Locate the cell with the specified text and output its (X, Y) center coordinate. 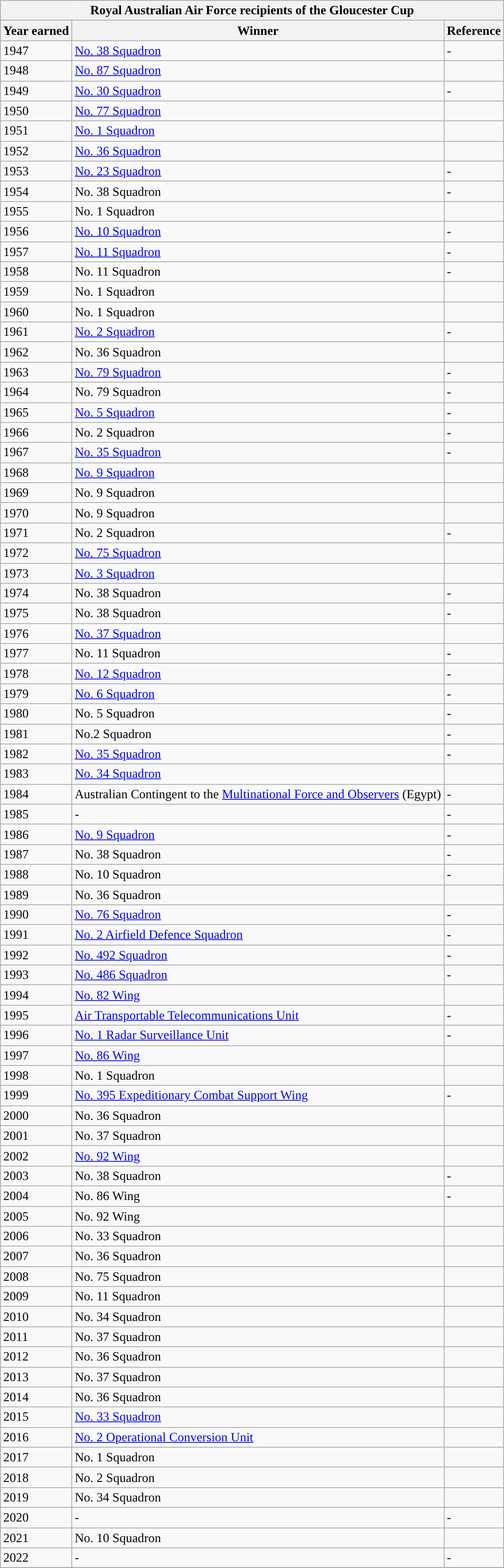
1984 (36, 794)
Royal Australian Air Force recipients of the Gloucester Cup (253, 11)
2007 (36, 1257)
2000 (36, 1116)
2008 (36, 1277)
2003 (36, 1176)
Australian Contingent to the Multinational Force and Observers (Egypt) (258, 794)
1967 (36, 452)
2006 (36, 1236)
2021 (36, 1538)
2002 (36, 1156)
2020 (36, 1517)
1964 (36, 392)
1965 (36, 412)
1960 (36, 312)
2012 (36, 1357)
2017 (36, 1457)
No. 486 Squadron (258, 975)
1996 (36, 1035)
No. 77 Squadron (258, 111)
Year earned (36, 31)
2016 (36, 1437)
1989 (36, 895)
1957 (36, 252)
1999 (36, 1095)
2010 (36, 1317)
1988 (36, 874)
No. 2 Airfield Defence Squadron (258, 935)
Air Transportable Telecommunications Unit (258, 1015)
1974 (36, 593)
2022 (36, 1558)
1951 (36, 131)
1976 (36, 634)
1959 (36, 292)
1975 (36, 613)
1983 (36, 774)
1992 (36, 955)
No. 87 Squadron (258, 71)
1950 (36, 111)
2001 (36, 1136)
No. 76 Squadron (258, 915)
1956 (36, 231)
1993 (36, 975)
1968 (36, 473)
2004 (36, 1196)
No.2 Squadron (258, 734)
No. 395 Expeditionary Combat Support Wing (258, 1095)
1991 (36, 935)
Winner (258, 31)
1978 (36, 674)
No. 23 Squadron (258, 171)
1948 (36, 71)
1979 (36, 694)
1969 (36, 493)
1986 (36, 834)
1958 (36, 272)
1982 (36, 754)
2019 (36, 1497)
1963 (36, 372)
1973 (36, 573)
1981 (36, 734)
No. 12 Squadron (258, 674)
1954 (36, 191)
1966 (36, 432)
2005 (36, 1216)
1987 (36, 854)
1947 (36, 51)
2013 (36, 1377)
1970 (36, 513)
1952 (36, 151)
1972 (36, 553)
No. 492 Squadron (258, 955)
2011 (36, 1337)
No. 82 Wing (258, 995)
1997 (36, 1055)
1990 (36, 915)
No. 2 Operational Conversion Unit (258, 1437)
1995 (36, 1015)
1977 (36, 654)
No. 30 Squadron (258, 91)
1985 (36, 814)
1980 (36, 714)
No. 1 Radar Surveillance Unit (258, 1035)
1961 (36, 332)
2015 (36, 1417)
1962 (36, 352)
No. 6 Squadron (258, 694)
1949 (36, 91)
1998 (36, 1075)
1971 (36, 533)
2018 (36, 1477)
No. 3 Squadron (258, 573)
1953 (36, 171)
1994 (36, 995)
Reference (473, 31)
1955 (36, 211)
2009 (36, 1297)
2014 (36, 1397)
